Provide the [X, Y] coordinate of the cell's center where the given text is located.  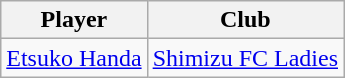
Etsuko Handa [74, 58]
Club [245, 20]
Shimizu FC Ladies [245, 58]
Player [74, 20]
